Scan for the cell matching the given text and deliver its (X, Y) coordinate at center. 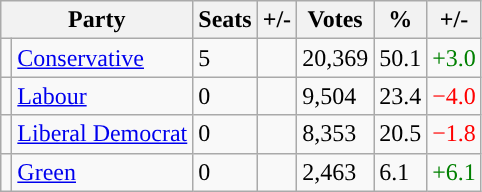
% (400, 20)
50.1 (400, 58)
Party (97, 20)
Votes (336, 20)
2,463 (336, 172)
23.4 (400, 96)
8,353 (336, 134)
Green (102, 172)
−1.8 (454, 134)
6.1 (400, 172)
5 (225, 58)
Labour (102, 96)
20,369 (336, 58)
20.5 (400, 134)
Liberal Democrat (102, 134)
9,504 (336, 96)
Conservative (102, 58)
+6.1 (454, 172)
−4.0 (454, 96)
Seats (225, 20)
+3.0 (454, 58)
